Pinpoint the cell where the given text exists, returning its [x, y] midpoint coordinate. 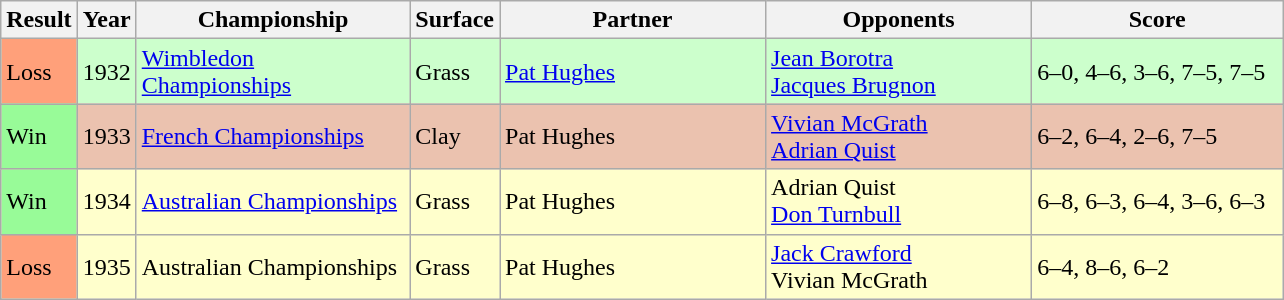
Championship [273, 20]
Clay [455, 136]
French Championships [273, 136]
Jack Crawford Vivian McGrath [899, 266]
1933 [106, 136]
Result [39, 20]
Opponents [899, 20]
6–4, 8–6, 6–2 [1158, 266]
Jean Borotra Jacques Brugnon [899, 72]
1932 [106, 72]
Partner [633, 20]
Year [106, 20]
6–0, 4–6, 3–6, 7–5, 7–5 [1158, 72]
Score [1158, 20]
Surface [455, 20]
Vivian McGrath Adrian Quist [899, 136]
1934 [106, 202]
6–2, 6–4, 2–6, 7–5 [1158, 136]
Wimbledon Championships [273, 72]
Adrian Quist Don Turnbull [899, 202]
6–8, 6–3, 6–4, 3–6, 6–3 [1158, 202]
1935 [106, 266]
